Determine the [x, y] coordinate at the center of the cell enclosing the given text.  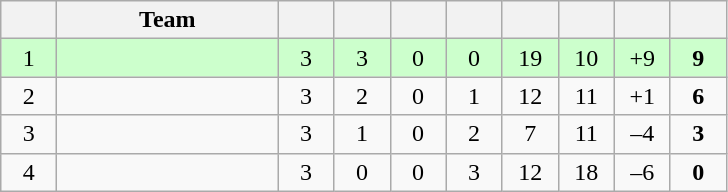
10 [586, 58]
–6 [642, 172]
Team [168, 20]
+9 [642, 58]
6 [698, 96]
9 [698, 58]
7 [530, 134]
4 [29, 172]
+1 [642, 96]
–4 [642, 134]
18 [586, 172]
19 [530, 58]
